Identify which cell holds the provided text, then report its (X, Y) central coordinate. 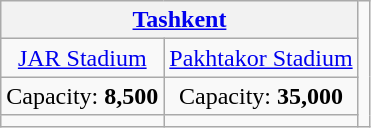
Pakhtakor Stadium (261, 58)
Capacity: 35,000 (261, 96)
Tashkent (180, 20)
JAR Stadium (82, 58)
Capacity: 8,500 (82, 96)
